Pinpoint the cell where the given text exists, returning its [x, y] midpoint coordinate. 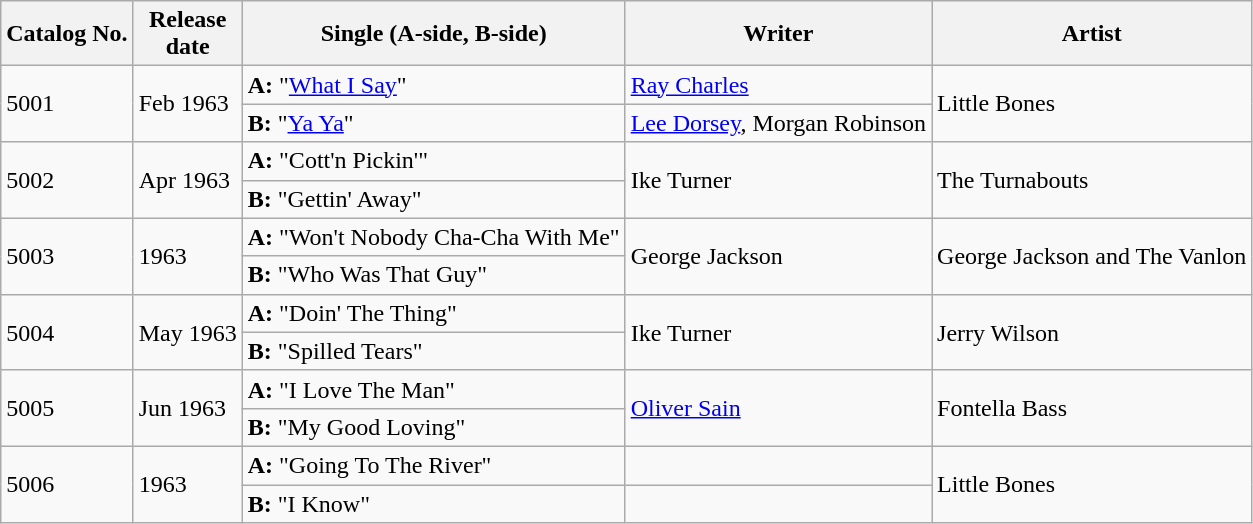
Releasedate [188, 34]
Apr 1963 [188, 180]
B: "Ya Ya" [434, 123]
A: "Going To The River" [434, 465]
5002 [67, 180]
Jerry Wilson [1092, 332]
A: "I Love The Man" [434, 389]
A: "Won't Nobody Cha-Cha With Me" [434, 237]
5004 [67, 332]
George Jackson and The Vanlon [1092, 256]
A: "Doin' The Thing" [434, 313]
A: "Cott'n Pickin'" [434, 161]
Jun 1963 [188, 408]
5003 [67, 256]
George Jackson [778, 256]
5005 [67, 408]
Artist [1092, 34]
Single (A-side, B-side) [434, 34]
The Turnabouts [1092, 180]
5001 [67, 104]
Oliver Sain [778, 408]
Writer [778, 34]
5006 [67, 484]
B: "Gettin' Away" [434, 199]
A: "What I Say" [434, 85]
B: "Who Was That Guy" [434, 275]
B: "My Good Loving" [434, 427]
B: "I Know" [434, 503]
Lee Dorsey, Morgan Robinson [778, 123]
May 1963 [188, 332]
Fontella Bass [1092, 408]
Ray Charles [778, 85]
B: "Spilled Tears" [434, 351]
Feb 1963 [188, 104]
Catalog No. [67, 34]
